Scan for the cell matching the given text and deliver its (X, Y) coordinate at center. 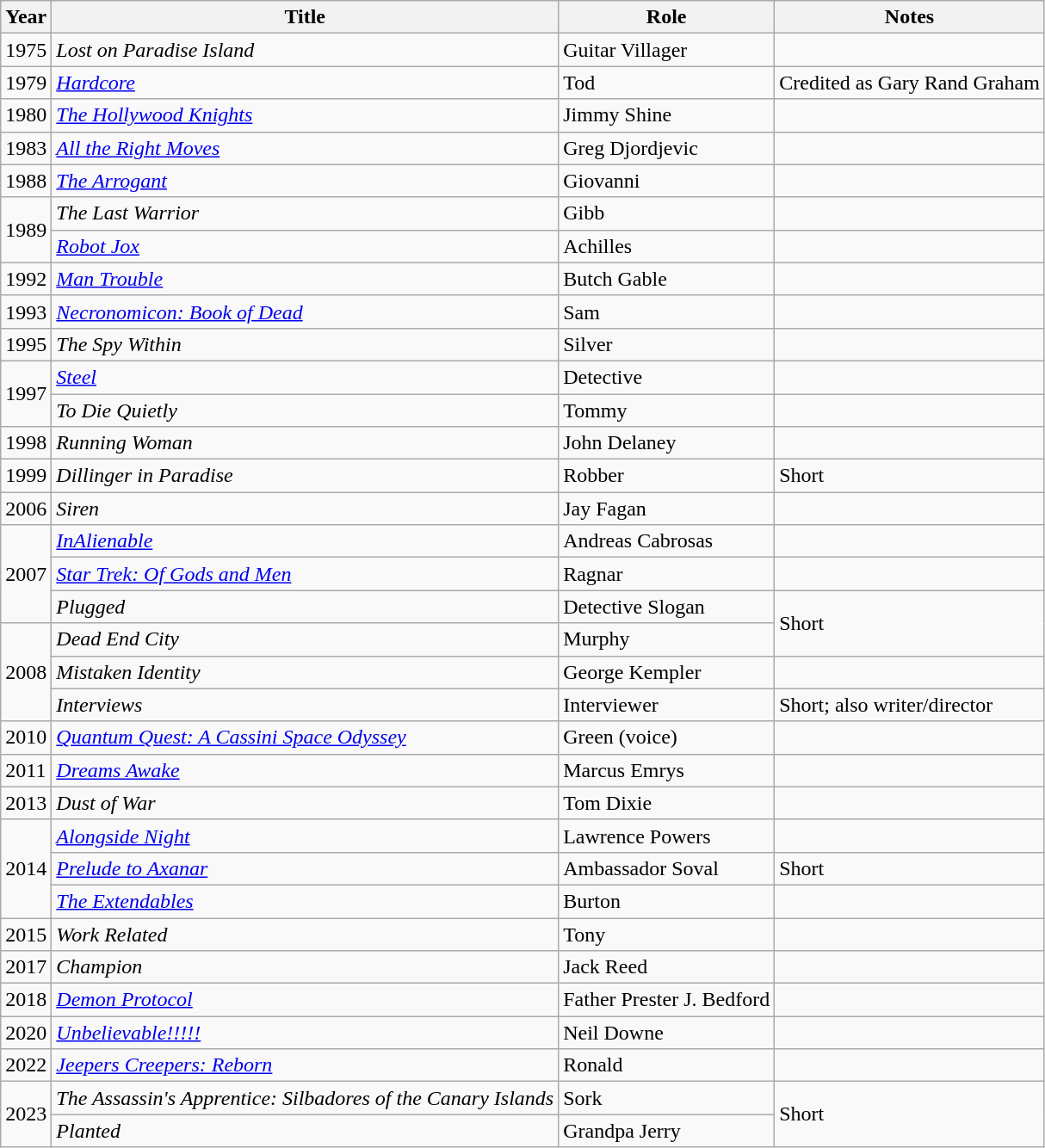
2018 (26, 1000)
1997 (26, 393)
Champion (305, 967)
The Hollywood Knights (305, 115)
Jay Fagan (666, 509)
Jack Reed (666, 967)
Jimmy Shine (666, 115)
Ragnar (666, 574)
Siren (305, 509)
Achilles (666, 246)
Dead End City (305, 639)
All the Right Moves (305, 148)
InAlienable (305, 541)
Jeepers Creepers: Reborn (305, 1065)
Quantum Quest: A Cassini Space Odyssey (305, 738)
Gibb (666, 213)
Lawrence Powers (666, 836)
Father Prester J. Bedford (666, 1000)
Marcus Emrys (666, 770)
1988 (26, 181)
2011 (26, 770)
Butch Gable (666, 279)
Tony (666, 934)
Necronomicon: Book of Dead (305, 312)
1993 (26, 312)
Silver (666, 344)
Neil Downe (666, 1033)
Dreams Awake (305, 770)
1983 (26, 148)
Planted (305, 1131)
John Delaney (666, 443)
Mistaken Identity (305, 672)
Steel (305, 377)
The Arrogant (305, 181)
The Last Warrior (305, 213)
2023 (26, 1114)
Ronald (666, 1065)
2015 (26, 934)
Short; also writer/director (910, 705)
2010 (26, 738)
1998 (26, 443)
2006 (26, 509)
George Kempler (666, 672)
Ambassador Soval (666, 868)
Work Related (305, 934)
2020 (26, 1033)
Andreas Cabrosas (666, 541)
Alongside Night (305, 836)
Unbelievable!!!!! (305, 1033)
Year (26, 17)
Sam (666, 312)
Prelude to Axanar (305, 868)
Dillinger in Paradise (305, 476)
Detective Slogan (666, 607)
Plugged (305, 607)
Burton (666, 901)
Detective (666, 377)
Giovanni (666, 181)
Dust of War (305, 803)
1999 (26, 476)
Interviews (305, 705)
1995 (26, 344)
Green (voice) (666, 738)
Greg Djordjevic (666, 148)
The Assassin's Apprentice: Silbadores of the Canary Islands (305, 1098)
1989 (26, 230)
Tod (666, 83)
Man Trouble (305, 279)
The Spy Within (305, 344)
Murphy (666, 639)
Interviewer (666, 705)
Grandpa Jerry (666, 1131)
Tom Dixie (666, 803)
Star Trek: Of Gods and Men (305, 574)
2007 (26, 574)
Demon Protocol (305, 1000)
Role (666, 17)
Credited as Gary Rand Graham (910, 83)
Notes (910, 17)
Lost on Paradise Island (305, 50)
Robber (666, 476)
2013 (26, 803)
To Die Quietly (305, 410)
2014 (26, 868)
Hardcore (305, 83)
1992 (26, 279)
Sork (666, 1098)
1979 (26, 83)
The Extendables (305, 901)
2017 (26, 967)
Running Woman (305, 443)
1975 (26, 50)
Tommy (666, 410)
Title (305, 17)
Robot Jox (305, 246)
1980 (26, 115)
Guitar Villager (666, 50)
2022 (26, 1065)
2008 (26, 672)
